Scan for the cell matching the given text and deliver its [X, Y] coordinate at center. 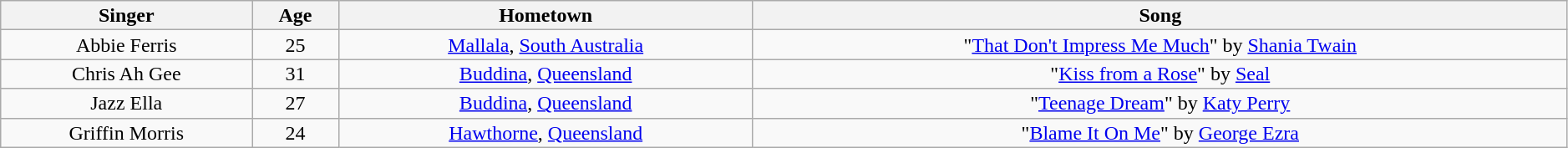
Griffin Morris [127, 132]
"Kiss from a Rose" by Seal [1160, 74]
Hometown [546, 15]
"Teenage Dream" by Katy Perry [1160, 104]
Abbie Ferris [127, 45]
"Blame It On Me" by George Ezra [1160, 132]
Singer [127, 15]
Jazz Ella [127, 104]
24 [296, 132]
Age [296, 15]
Song [1160, 15]
Hawthorne, Queensland [546, 132]
"That Don't Impress Me Much" by Shania Twain [1160, 45]
Mallala, South Australia [546, 45]
27 [296, 104]
25 [296, 45]
31 [296, 74]
Chris Ah Gee [127, 74]
